Pinpoint the cell where the given text exists, returning its [X, Y] midpoint coordinate. 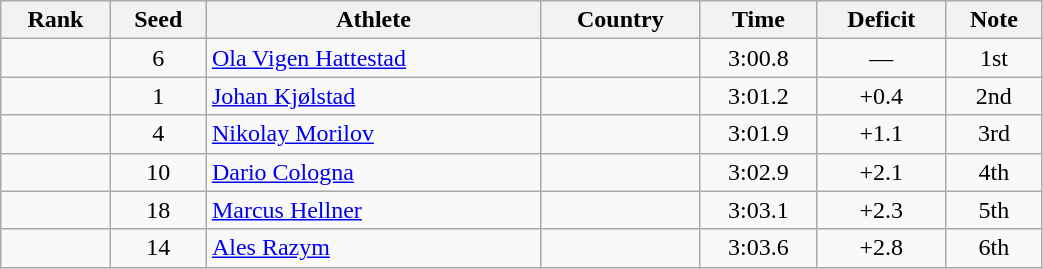
Nikolay Morilov [373, 134]
— [882, 58]
1st [994, 58]
10 [158, 172]
1 [158, 96]
3:00.8 [758, 58]
5th [994, 210]
Dario Cologna [373, 172]
14 [158, 248]
+2.1 [882, 172]
3:01.2 [758, 96]
3:01.9 [758, 134]
18 [158, 210]
Note [994, 20]
+2.3 [882, 210]
Ola Vigen Hattestad [373, 58]
3:03.6 [758, 248]
Ales Razym [373, 248]
Marcus Hellner [373, 210]
+1.1 [882, 134]
4 [158, 134]
2nd [994, 96]
3:02.9 [758, 172]
+0.4 [882, 96]
Rank [56, 20]
Seed [158, 20]
Time [758, 20]
6 [158, 58]
+2.8 [882, 248]
Johan Kjølstad [373, 96]
6th [994, 248]
3rd [994, 134]
4th [994, 172]
Athlete [373, 20]
Deficit [882, 20]
Country [620, 20]
3:03.1 [758, 210]
